From the cell containing the given text, extract its center point as (X, Y) coordinate. 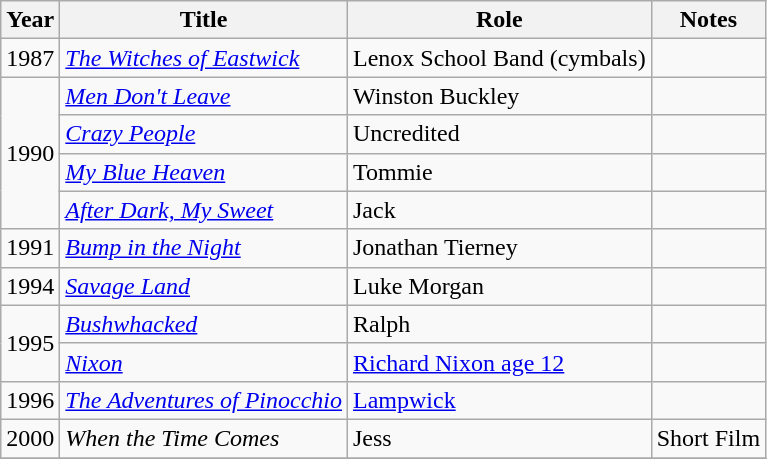
Richard Nixon age 12 (499, 362)
Ralph (499, 324)
Crazy People (204, 134)
1991 (30, 248)
Year (30, 20)
Title (204, 20)
After Dark, My Sweet (204, 210)
Lenox School Band (cymbals) (499, 58)
2000 (30, 438)
Lampwick (499, 400)
Bump in the Night (204, 248)
Jess (499, 438)
Nixon (204, 362)
My Blue Heaven (204, 172)
1995 (30, 343)
1990 (30, 153)
1994 (30, 286)
Bushwhacked (204, 324)
Men Don't Leave (204, 96)
When the Time Comes (204, 438)
Jack (499, 210)
The Witches of Eastwick (204, 58)
Uncredited (499, 134)
The Adventures of Pinocchio (204, 400)
Tommie (499, 172)
Winston Buckley (499, 96)
Luke Morgan (499, 286)
Savage Land (204, 286)
Role (499, 20)
Notes (708, 20)
1996 (30, 400)
Short Film (708, 438)
1987 (30, 58)
Jonathan Tierney (499, 248)
